Locate the cell with the specified text and output its [X, Y] center coordinate. 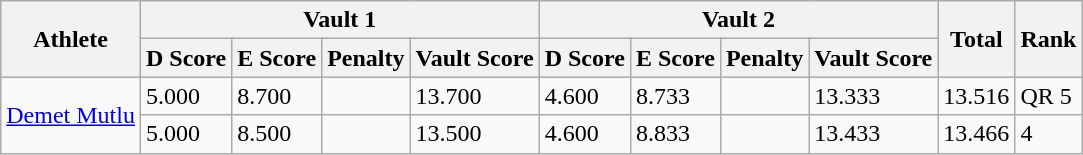
Total [976, 39]
Athlete [71, 39]
13.466 [976, 134]
Rank [1048, 39]
13.516 [976, 96]
8.500 [277, 134]
QR 5 [1048, 96]
13.433 [874, 134]
4 [1048, 134]
Vault 1 [340, 20]
13.500 [474, 134]
13.333 [874, 96]
8.700 [277, 96]
8.733 [675, 96]
13.700 [474, 96]
8.833 [675, 134]
Vault 2 [738, 20]
Demet Mutlu [71, 115]
